Find where the given text appears and provide that cell's center as [x, y] coordinate. 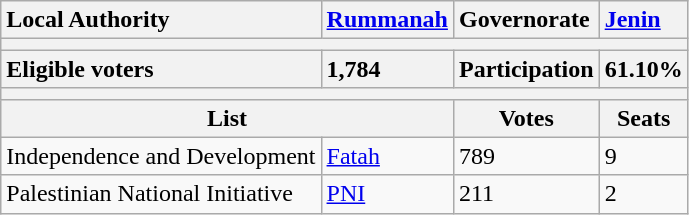
Local Authority [161, 20]
2 [644, 194]
Rummanah [387, 20]
Eligible voters [161, 69]
Jenin [644, 20]
789 [526, 156]
PNI [387, 194]
List [228, 118]
Participation [526, 69]
9 [644, 156]
Palestinian National Initiative [161, 194]
1,784 [387, 69]
Independence and Development [161, 156]
61.10% [644, 69]
Seats [644, 118]
Governorate [526, 20]
Fatah [387, 156]
211 [526, 194]
Votes [526, 118]
